Scan for the cell matching the given text and deliver its (X, Y) coordinate at center. 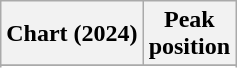
Peakposition (189, 34)
Chart (2024) (72, 34)
